For the text-containing cell, return its midpoint in (X, Y) coordinate format. 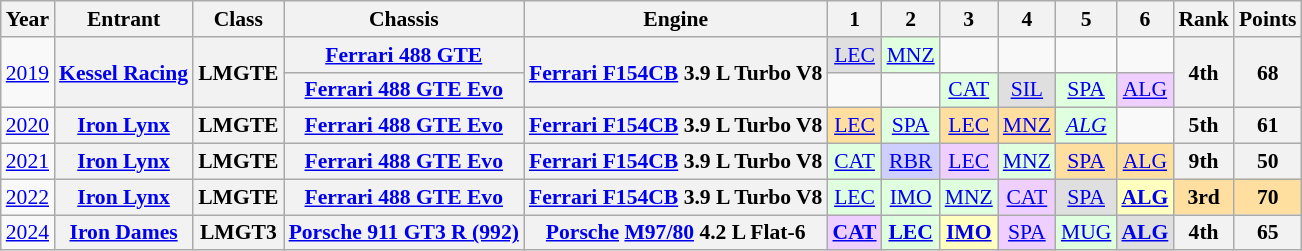
2022 (28, 197)
2020 (28, 126)
61 (1268, 126)
Kessel Racing (124, 72)
5th (1204, 126)
Rank (1204, 19)
2021 (28, 162)
70 (1268, 197)
Class (238, 19)
4 (1027, 19)
2024 (28, 233)
3 (969, 19)
Entrant (124, 19)
2 (911, 19)
RBR (911, 162)
65 (1268, 233)
Porsche M97/80 4.2 L Flat-6 (676, 233)
2019 (28, 72)
SIL (1027, 90)
Porsche 911 GT3 R (992) (404, 233)
50 (1268, 162)
Year (28, 19)
68 (1268, 72)
Engine (676, 19)
9th (1204, 162)
Points (1268, 19)
Ferrari 488 GTE (404, 55)
5 (1086, 19)
1 (854, 19)
Iron Dames (124, 233)
MUG (1086, 233)
Chassis (404, 19)
6 (1144, 19)
3rd (1204, 197)
LMGT3 (238, 233)
